Output the (X, Y) coordinate of the center of the cell containing the given text.  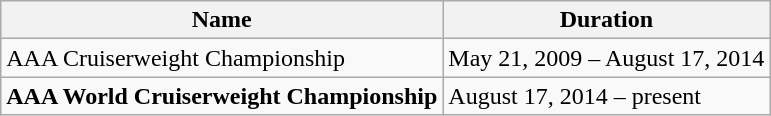
May 21, 2009 – August 17, 2014 (606, 58)
AAA World Cruiserweight Championship (222, 96)
AAA Cruiserweight Championship (222, 58)
August 17, 2014 – present (606, 96)
Duration (606, 20)
Name (222, 20)
